Scan for the cell matching the given text and deliver its [x, y] coordinate at center. 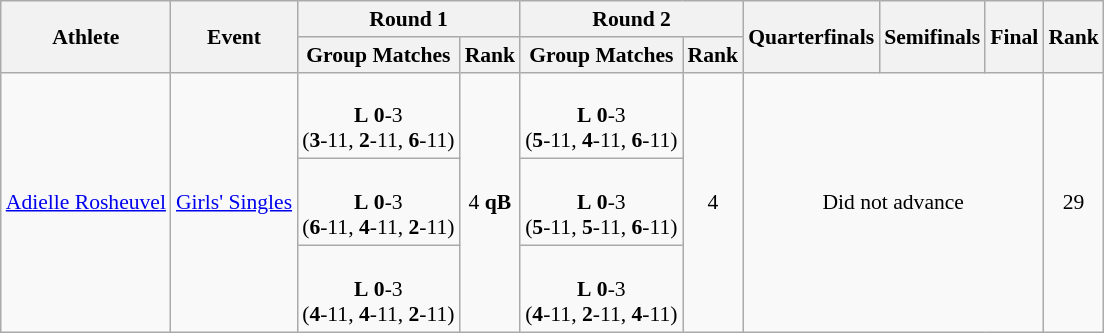
Round 1 [408, 19]
Girls' Singles [234, 202]
Quarterfinals [811, 36]
29 [1074, 202]
L 0-3 (6-11, 4-11, 2-11) [378, 202]
Final [1014, 36]
4 [714, 202]
L 0-3 (5-11, 4-11, 6-11) [601, 116]
L 0-3 (4-11, 4-11, 2-11) [378, 290]
Semifinals [932, 36]
Adielle Rosheuvel [86, 202]
4 qB [490, 202]
L 0-3 (4-11, 2-11, 4-11) [601, 290]
Round 2 [632, 19]
Did not advance [893, 202]
Event [234, 36]
Athlete [86, 36]
L 0-3 (3-11, 2-11, 6-11) [378, 116]
L 0-3 (5-11, 5-11, 6-11) [601, 202]
